Identify which cell holds the provided text, then report its (x, y) central coordinate. 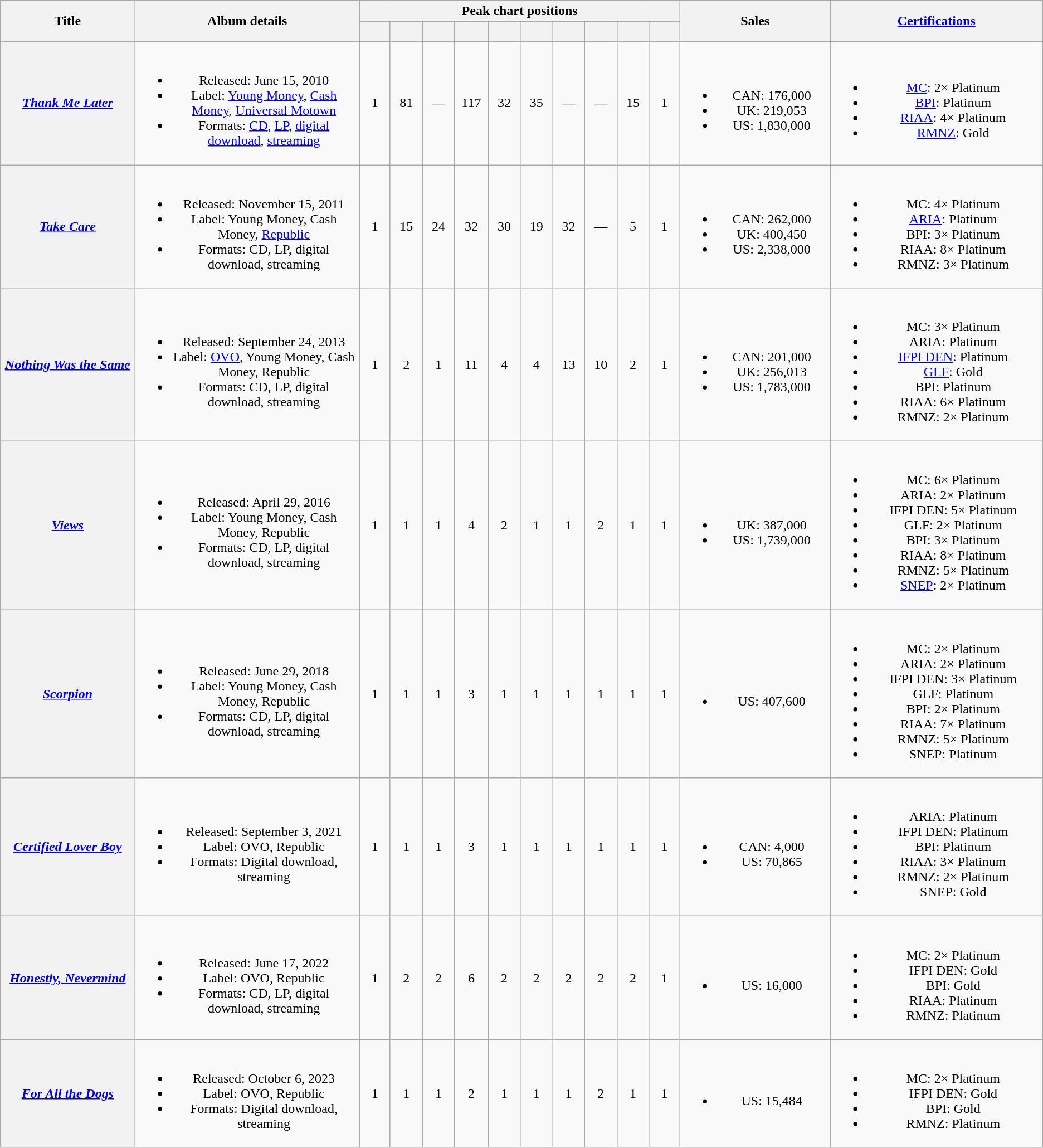
Sales (755, 21)
Title (68, 21)
Released: September 3, 2021Label: OVO, RepublicFormats: Digital download, streaming (247, 847)
For All the Dogs (68, 1093)
Released: October 6, 2023Label: OVO, RepublicFormats: Digital download, streaming (247, 1093)
Certified Lover Boy (68, 847)
Views (68, 526)
11 (471, 364)
CAN: 4,000US: 70,865 (755, 847)
US: 16,000 (755, 977)
CAN: 201,000UK: 256,013US: 1,783,000 (755, 364)
MC: 2× PlatinumBPI: PlatinumRIAA: 4× PlatinumRMNZ: Gold (936, 103)
Nothing Was the Same (68, 364)
Released: June 15, 2010Label: Young Money, Cash Money, Universal MotownFormats: CD, LP, digital download, streaming (247, 103)
Released: November 15, 2011Label: Young Money, Cash Money, RepublicFormats: CD, LP, digital download, streaming (247, 226)
5 (633, 226)
Released: April 29, 2016Label: Young Money, Cash Money, RepublicFormats: CD, LP, digital download, streaming (247, 526)
Certifications (936, 21)
MC: 6× PlatinumARIA: 2× PlatinumIFPI DEN: 5× PlatinumGLF: 2× PlatinumBPI: 3× PlatinumRIAA: 8× PlatinumRMNZ: 5× PlatinumSNEP: 2× Platinum (936, 526)
81 (406, 103)
MC: 4× PlatinumARIA: PlatinumBPI: 3× PlatinumRIAA: 8× PlatinumRMNZ: 3× Platinum (936, 226)
Scorpion (68, 694)
Peak chart positions (519, 11)
CAN: 262,000UK: 400,450US: 2,338,000 (755, 226)
MC: 2× PlatinumARIA: 2× PlatinumIFPI DEN: 3× PlatinumGLF: PlatinumBPI: 2× PlatinumRIAA: 7× PlatinumRMNZ: 5× PlatinumSNEP: Platinum (936, 694)
Thank Me Later (68, 103)
Honestly, Nevermind (68, 977)
Released: June 17, 2022Label: OVO, RepublicFormats: CD, LP, digital download, streaming (247, 977)
ARIA: PlatinumIFPI DEN: PlatinumBPI: PlatinumRIAA: 3× PlatinumRMNZ: 2× PlatinumSNEP: Gold (936, 847)
US: 15,484 (755, 1093)
24 (438, 226)
CAN: 176,000UK: 219,053US: 1,830,000 (755, 103)
Take Care (68, 226)
Released: September 24, 2013Label: OVO, Young Money, Cash Money, RepublicFormats: CD, LP, digital download, streaming (247, 364)
19 (537, 226)
US: 407,600 (755, 694)
MC: 3× PlatinumARIA: PlatinumIFPI DEN: PlatinumGLF: GoldBPI: PlatinumRIAA: 6× PlatinumRMNZ: 2× Platinum (936, 364)
10 (601, 364)
30 (504, 226)
13 (569, 364)
6 (471, 977)
UK: 387,000US: 1,739,000 (755, 526)
35 (537, 103)
Released: June 29, 2018Label: Young Money, Cash Money, RepublicFormats: CD, LP, digital download, streaming (247, 694)
Album details (247, 21)
MC: 2× PlatinumIFPI DEN: GoldBPI: GoldRMNZ: Platinum (936, 1093)
MC: 2× PlatinumIFPI DEN: GoldBPI: GoldRIAA: PlatinumRMNZ: Platinum (936, 977)
117 (471, 103)
